Locate the cell with the specified text and output its (x, y) center coordinate. 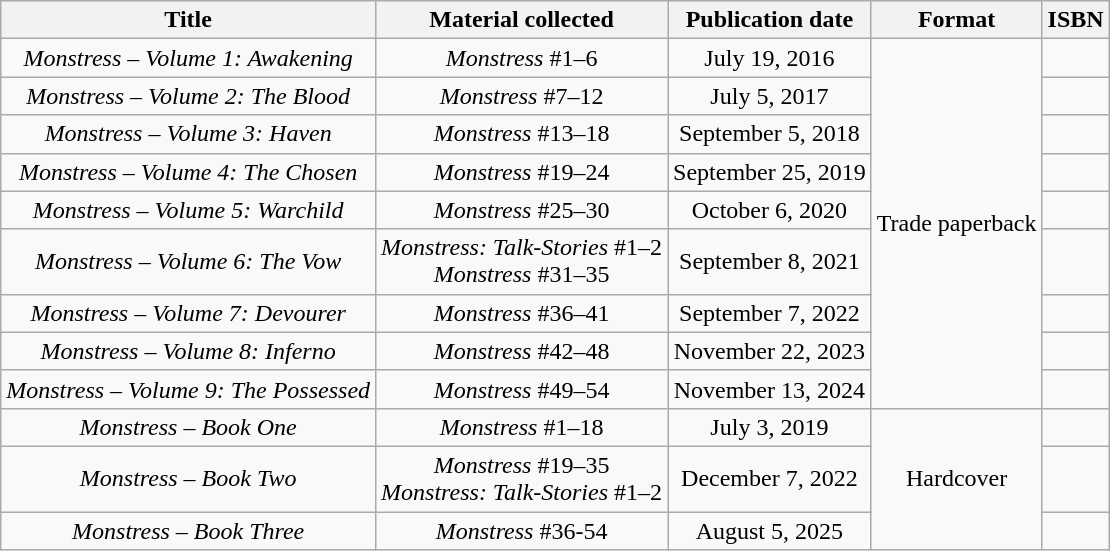
Monstress – Volume 8: Inferno (188, 351)
Publication date (770, 20)
Monstress – Volume 9: The Possessed (188, 389)
Monstress #1–18 (522, 427)
Monstress #36–41 (522, 313)
September 8, 2021 (770, 262)
Title (188, 20)
Monstress – Volume 3: Haven (188, 134)
Monstress: Talk-Stories #1–2Monstress #31–35 (522, 262)
August 5, 2025 (770, 531)
September 25, 2019 (770, 172)
ISBN (1076, 20)
November 13, 2024 (770, 389)
Monstress – Volume 4: The Chosen (188, 172)
Monstress #7–12 (522, 96)
Monstress – Book One (188, 427)
Monstress #19–24 (522, 172)
November 22, 2023 (770, 351)
Monstress – Book Three (188, 531)
Hardcover (956, 478)
Monstress – Volume 6: The Vow (188, 262)
Monstress #25–30 (522, 210)
Format (956, 20)
Monstress – Volume 7: Devourer (188, 313)
Monstress #36-54 (522, 531)
October 6, 2020 (770, 210)
Monstress – Volume 5: Warchild (188, 210)
Monstress #42–48 (522, 351)
Monstress #19–35Monstress: Talk-Stories #1–2 (522, 478)
September 7, 2022 (770, 313)
Monstress – Volume 1: Awakening (188, 58)
Trade paperback (956, 224)
December 7, 2022 (770, 478)
July 19, 2016 (770, 58)
September 5, 2018 (770, 134)
July 5, 2017 (770, 96)
Material collected (522, 20)
Monstress #1–6 (522, 58)
July 3, 2019 (770, 427)
Monstress #13–18 (522, 134)
Monstress #49–54 (522, 389)
Monstress – Book Two (188, 478)
Monstress – Volume 2: The Blood (188, 96)
